Extract the (X, Y) coordinate from the center of the cell holding the provided text.  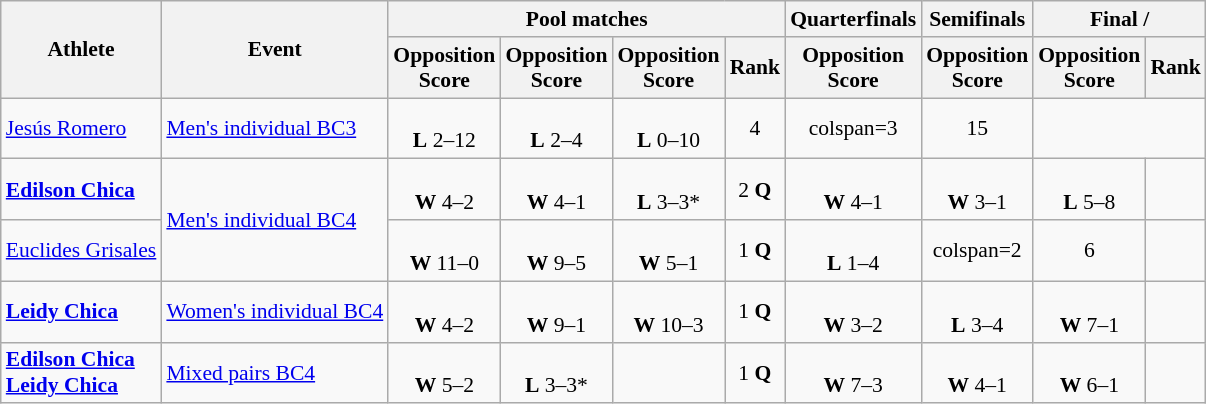
W 10–3 (668, 312)
W 3–2 (853, 312)
W 5–2 (444, 372)
Event (274, 50)
6 (1089, 250)
2 Q (756, 190)
Athlete (82, 50)
15 (977, 128)
Quarterfinals (853, 19)
Semifinals (977, 19)
L 0–10 (668, 128)
Pool matches (586, 19)
Final / (1120, 19)
W 9–1 (556, 312)
colspan=2 (977, 250)
Edilson ChicaLeidy Chica (82, 372)
Mixed pairs BC4 (274, 372)
L 5–8 (1089, 190)
W 3–1 (977, 190)
4 (756, 128)
Women's individual BC4 (274, 312)
L 3–4 (977, 312)
Jesús Romero (82, 128)
W 11–0 (444, 250)
Euclides Grisales (82, 250)
W 5–1 (668, 250)
L 2–4 (556, 128)
W 9–5 (556, 250)
W 7–3 (853, 372)
Edilson Chica (82, 190)
L 2–12 (444, 128)
W 6–1 (1089, 372)
L 1–4 (853, 250)
Men's individual BC4 (274, 220)
colspan=3 (853, 128)
W 7–1 (1089, 312)
Men's individual BC3 (274, 128)
Leidy Chica (82, 312)
